Capture the cell that displays the provided text and extract its (x, y) central coordinate. 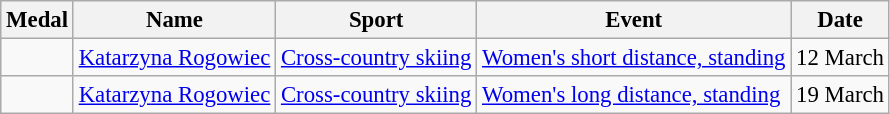
Event (634, 20)
19 March (840, 95)
Medal (38, 20)
Women's short distance, standing (634, 58)
Women's long distance, standing (634, 95)
Sport (376, 20)
Date (840, 20)
12 March (840, 58)
Name (174, 20)
